Determine the [X, Y] coordinate at the center of the cell enclosing the given text.  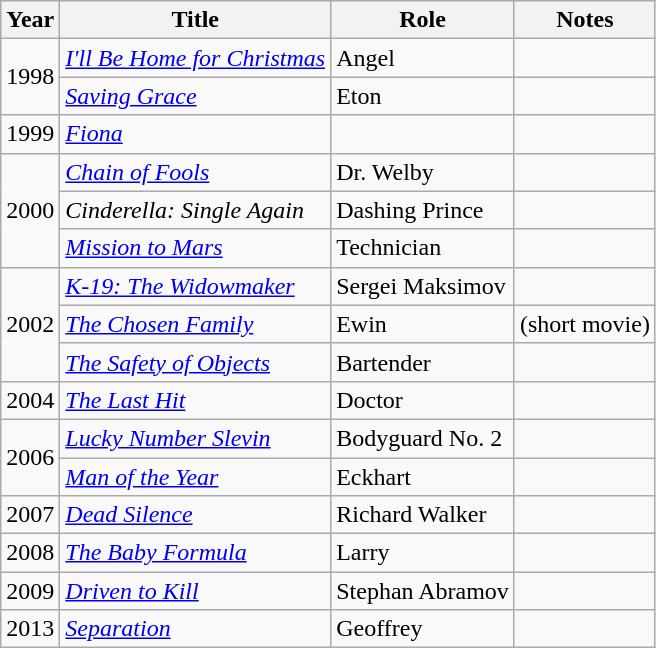
2004 [30, 400]
Separation [196, 629]
Mission to Mars [196, 248]
Sergei Maksimov [423, 286]
The Safety of Objects [196, 362]
2002 [30, 324]
Fiona [196, 134]
Richard Walker [423, 515]
2007 [30, 515]
2013 [30, 629]
Technician [423, 248]
Chain of Fools [196, 172]
Larry [423, 553]
Doctor [423, 400]
Notes [584, 20]
Lucky Number Slevin [196, 438]
Year [30, 20]
2009 [30, 591]
Eton [423, 96]
Driven to Kill [196, 591]
The Chosen Family [196, 324]
1999 [30, 134]
Eckhart [423, 477]
Stephan Abramov [423, 591]
Bodyguard No. 2 [423, 438]
Ewin [423, 324]
Dr. Welby [423, 172]
Angel [423, 58]
Saving Grace [196, 96]
Role [423, 20]
The Last Hit [196, 400]
Dead Silence [196, 515]
The Baby Formula [196, 553]
Cinderella: Single Again [196, 210]
K-19: The Widowmaker [196, 286]
2000 [30, 210]
Geoffrey [423, 629]
Title [196, 20]
Dashing Prince [423, 210]
Bartender [423, 362]
1998 [30, 77]
2008 [30, 553]
I'll Be Home for Christmas [196, 58]
Man of the Year [196, 477]
(short movie) [584, 324]
2006 [30, 457]
